Return (X, Y) of the center of cell containing provided text 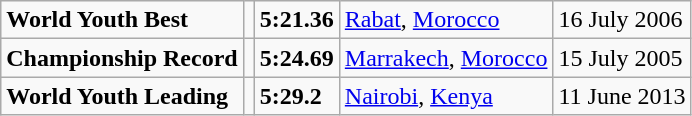
Nairobi, Kenya (446, 96)
World Youth Best (122, 20)
5:21.36 (296, 20)
Marrakech, Morocco (446, 58)
World Youth Leading (122, 96)
16 July 2006 (622, 20)
11 June 2013 (622, 96)
Rabat, Morocco (446, 20)
15 July 2005 (622, 58)
Championship Record (122, 58)
5:29.2 (296, 96)
5:24.69 (296, 58)
